From the cell containing the given text, extract its center point as [x, y] coordinate. 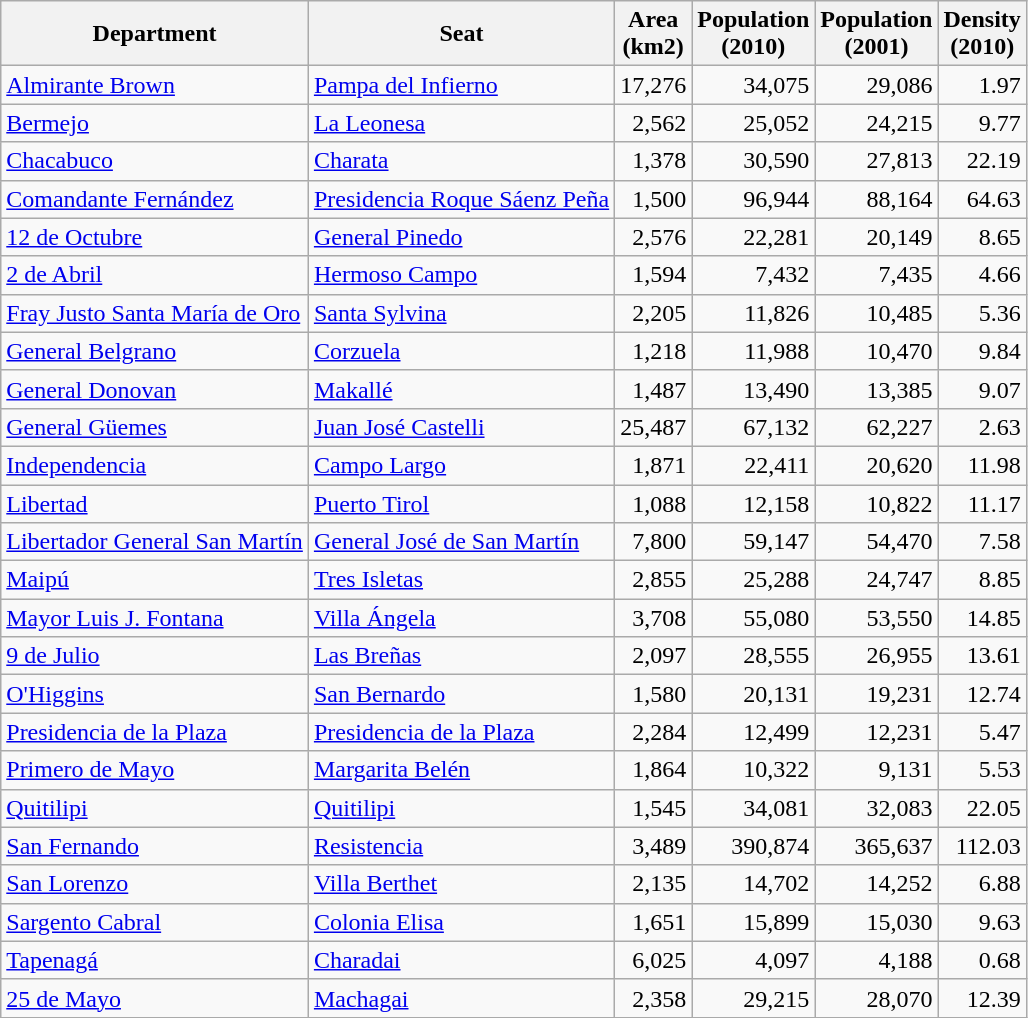
10,822 [876, 503]
10,485 [876, 313]
22,411 [754, 465]
7.58 [982, 542]
22.19 [982, 161]
32,083 [876, 808]
20,149 [876, 237]
2 de Abril [155, 275]
Bermejo [155, 123]
54,470 [876, 542]
9.77 [982, 123]
Presidencia Roque Sáenz Peña [461, 199]
24,747 [876, 580]
1,871 [654, 465]
2,358 [654, 998]
3,708 [654, 618]
Primero de Mayo [155, 770]
34,081 [754, 808]
55,080 [754, 618]
Hermoso Campo [461, 275]
1,594 [654, 275]
1,580 [654, 694]
10,470 [876, 351]
Machagai [461, 998]
Colonia Elisa [461, 922]
7,800 [654, 542]
29,215 [754, 998]
San Lorenzo [155, 884]
Puerto Tirol [461, 503]
General José de San Martín [461, 542]
112.03 [982, 846]
27,813 [876, 161]
96,944 [754, 199]
9.84 [982, 351]
13.61 [982, 656]
12.74 [982, 694]
2.63 [982, 427]
20,620 [876, 465]
9.63 [982, 922]
25,288 [754, 580]
13,385 [876, 389]
5.36 [982, 313]
25,487 [654, 427]
6,025 [654, 960]
8.85 [982, 580]
Villa Berthet [461, 884]
O'Higgins [155, 694]
4.66 [982, 275]
Charadai [461, 960]
62,227 [876, 427]
Tapenagá [155, 960]
9,131 [876, 770]
4,188 [876, 960]
Margarita Belén [461, 770]
29,086 [876, 85]
Villa Ángela [461, 618]
12,158 [754, 503]
2,097 [654, 656]
7,432 [754, 275]
1,500 [654, 199]
Libertador General San Martín [155, 542]
2,205 [654, 313]
Population(2010) [754, 34]
28,555 [754, 656]
2,135 [654, 884]
Mayor Luis J. Fontana [155, 618]
Santa Sylvina [461, 313]
15,030 [876, 922]
2,562 [654, 123]
1,218 [654, 351]
Seat [461, 34]
13,490 [754, 389]
Density(2010) [982, 34]
2,576 [654, 237]
Juan José Castelli [461, 427]
Makallé [461, 389]
Las Breñas [461, 656]
Corzuela [461, 351]
67,132 [754, 427]
5.53 [982, 770]
15,899 [754, 922]
Pampa del Infierno [461, 85]
0.68 [982, 960]
34,075 [754, 85]
Independencia [155, 465]
25,052 [754, 123]
4,097 [754, 960]
20,131 [754, 694]
1,088 [654, 503]
6.88 [982, 884]
Resistencia [461, 846]
11,988 [754, 351]
Comandante Fernández [155, 199]
26,955 [876, 656]
9 de Julio [155, 656]
General Belgrano [155, 351]
1,651 [654, 922]
Libertad [155, 503]
5.47 [982, 732]
Area(km2) [654, 34]
Tres Isletas [461, 580]
General Pinedo [461, 237]
19,231 [876, 694]
General Donovan [155, 389]
7,435 [876, 275]
Chacabuco [155, 161]
General Güemes [155, 427]
Campo Largo [461, 465]
2,284 [654, 732]
28,070 [876, 998]
9.07 [982, 389]
88,164 [876, 199]
11.17 [982, 503]
390,874 [754, 846]
12,231 [876, 732]
10,322 [754, 770]
2,855 [654, 580]
3,489 [654, 846]
24,215 [876, 123]
12 de Octubre [155, 237]
14,702 [754, 884]
Department [155, 34]
1,545 [654, 808]
Population(2001) [876, 34]
14.85 [982, 618]
53,550 [876, 618]
Maipú [155, 580]
64.63 [982, 199]
Charata [461, 161]
La Leonesa [461, 123]
22.05 [982, 808]
22,281 [754, 237]
8.65 [982, 237]
San Fernando [155, 846]
1.97 [982, 85]
17,276 [654, 85]
1,487 [654, 389]
1,378 [654, 161]
25 de Mayo [155, 998]
14,252 [876, 884]
12.39 [982, 998]
30,590 [754, 161]
San Bernardo [461, 694]
11.98 [982, 465]
Fray Justo Santa María de Oro [155, 313]
1,864 [654, 770]
Sargento Cabral [155, 922]
59,147 [754, 542]
12,499 [754, 732]
Almirante Brown [155, 85]
11,826 [754, 313]
365,637 [876, 846]
